Scan for the cell matching the given text and deliver its (X, Y) coordinate at center. 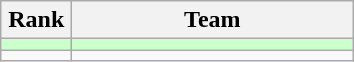
Team (212, 20)
Rank (36, 20)
